From the cell containing the given text, extract its center point as (x, y) coordinate. 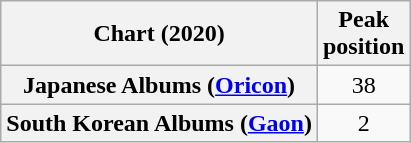
South Korean Albums (Gaon) (160, 123)
Japanese Albums (Oricon) (160, 85)
Peakposition (363, 34)
2 (363, 123)
Chart (2020) (160, 34)
38 (363, 85)
